Capture the cell that displays the provided text and extract its (X, Y) central coordinate. 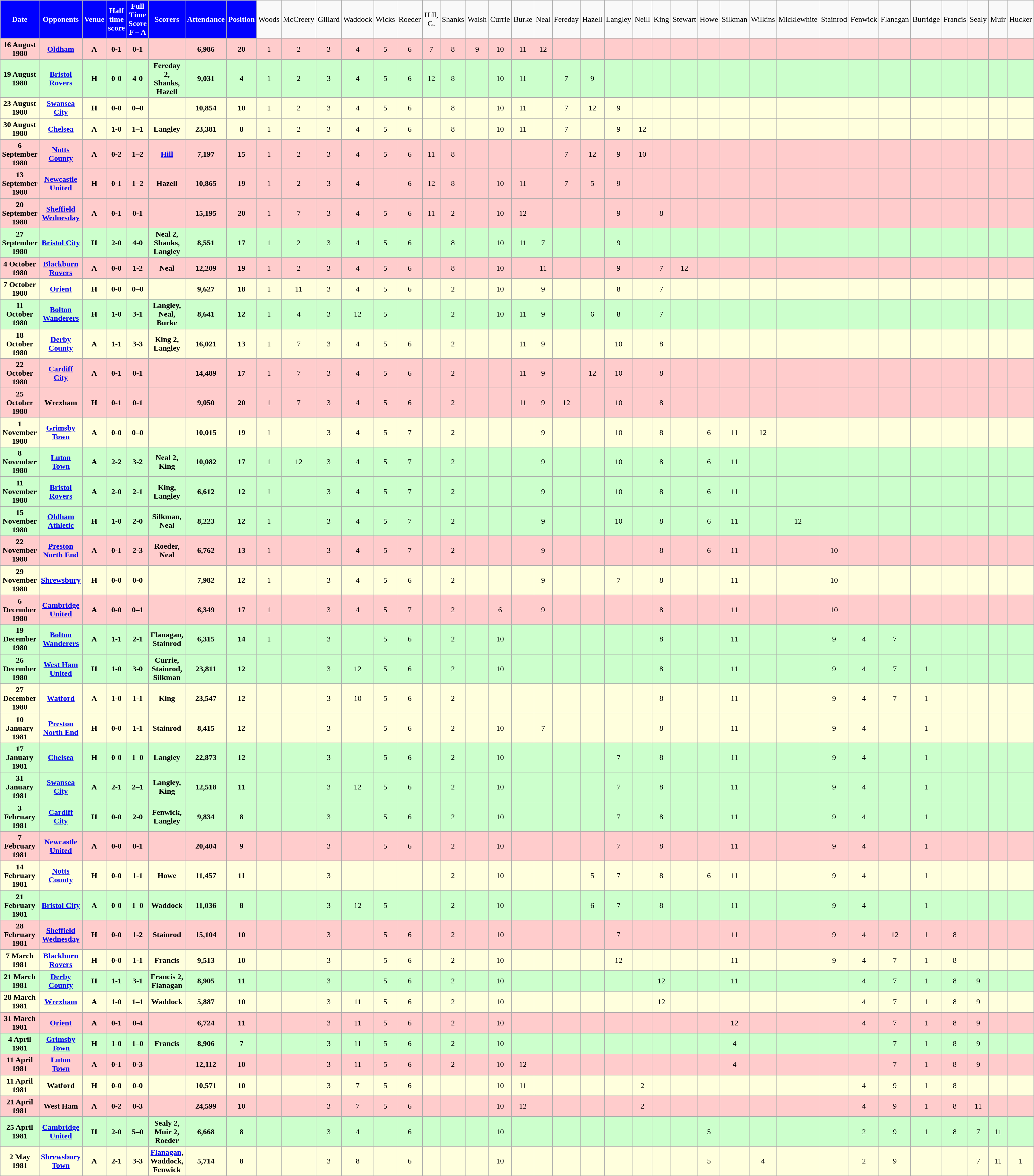
23 August 1980 (20, 108)
4 October 1980 (20, 268)
21 March 1981 (20, 981)
Micklewhite (798, 19)
5,714 (206, 1161)
Flanagan (895, 19)
Oldham (61, 49)
21 February 1981 (20, 905)
22,873 (206, 757)
5–0 (138, 1131)
14,489 (206, 373)
11,036 (206, 905)
29 November 1980 (20, 580)
6,349 (206, 610)
Shrewsbury (61, 580)
Hill, G. (431, 19)
25 October 1980 (20, 403)
Neal 2, King (167, 462)
Opponents (61, 19)
West Ham (61, 1106)
Woods (269, 19)
West Ham United (61, 669)
2 May 1981 (20, 1161)
22 October 1980 (20, 373)
15,195 (206, 213)
Half time score (116, 19)
8,641 (206, 314)
15 (242, 154)
Shrewsbury Town (61, 1161)
Sealy (978, 19)
17 January 1981 (20, 757)
Flanagan, Waddock, Fenwick (167, 1161)
Burridge (926, 19)
10,015 (206, 432)
Muir (998, 19)
31 January 1981 (20, 787)
9,031 (206, 78)
12,209 (206, 268)
McCreery (298, 19)
27 December 1980 (20, 698)
20 September 1980 (20, 213)
King, Langley (167, 492)
Fenwick (864, 19)
Fereday (566, 19)
Neill (642, 19)
10 January 1981 (20, 728)
19 December 1980 (20, 639)
Scorers (167, 19)
Roeder, Neal (167, 551)
10,854 (206, 108)
Roeder (409, 19)
16,021 (206, 344)
10,571 (206, 1085)
1 November 1980 (20, 432)
Langley, Neal, Burke (167, 314)
7,982 (206, 580)
31 March 1981 (20, 1023)
2-2 (116, 462)
26 December 1980 (20, 669)
6 September 1980 (20, 154)
Langley, King (167, 787)
24,599 (206, 1106)
23,381 (206, 129)
8,906 (206, 1043)
Wilkins (763, 19)
28 February 1981 (20, 935)
Silkman, Neal (167, 521)
Full Time ScoreF – A (138, 19)
19 August 1980 (20, 78)
Gillard (329, 19)
28 March 1981 (20, 1002)
Fenwick, Langley (167, 817)
15,104 (206, 935)
3-2 (138, 462)
14 (242, 639)
Attendance (206, 19)
4 April 1981 (20, 1043)
13 September 1980 (20, 184)
Stewart (684, 19)
Hill (167, 154)
30 August 1980 (20, 129)
Sealy 2, Muir 2, Roeder (167, 1131)
10,865 (206, 184)
15 November 1980 (20, 521)
21 April 1981 (20, 1106)
Francis 2, Flanagan (167, 981)
Silkman (734, 19)
King 2, Langley (167, 344)
6,668 (206, 1131)
Oldham Athletic (61, 521)
11 October 1980 (20, 314)
11 November 1980 (20, 492)
9,513 (206, 960)
18 October 1980 (20, 344)
Venue (94, 19)
Currie, Stainrod, Silkman (167, 669)
2-3 (138, 551)
Hucker (1021, 19)
25 April 1981 (20, 1131)
7 February 1981 (20, 846)
5,887 (206, 1002)
Burke (523, 19)
Currie (500, 19)
16 August 1980 (20, 49)
2–1 (138, 787)
6,762 (206, 551)
3 February 1981 (20, 817)
9,627 (206, 289)
3-0 (138, 669)
7 March 1981 (20, 960)
7 October 1980 (20, 289)
Wicks (385, 19)
Neal 2, Shanks, Langley (167, 243)
22 November 1980 (20, 551)
Flanagan, Stainrod (167, 639)
23,811 (206, 669)
8,415 (206, 728)
27 September 1980 (20, 243)
8,905 (206, 981)
12,518 (206, 787)
6,986 (206, 49)
8,223 (206, 521)
23,547 (206, 698)
12,112 (206, 1065)
6,315 (206, 639)
9,050 (206, 403)
6,612 (206, 492)
8,551 (206, 243)
11,457 (206, 876)
7,197 (206, 154)
0-4 (138, 1023)
Position (242, 19)
9,834 (206, 817)
Fereday 2,Shanks, Hazell (167, 78)
8 November 1980 (20, 462)
0–1 (138, 610)
14 February 1981 (20, 876)
6 December 1980 (20, 610)
10,082 (206, 462)
Walsh (477, 19)
Shanks (453, 19)
20,404 (206, 846)
6,724 (206, 1023)
18 (242, 289)
Date (20, 19)
